Detect which cell encompasses the target text, then output its (x, y) center coordinate. 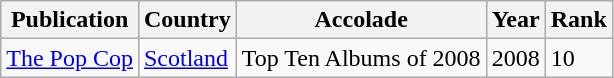
Rank (578, 20)
The Pop Cop (70, 58)
Accolade (361, 20)
Year (516, 20)
Top Ten Albums of 2008 (361, 58)
Country (187, 20)
Publication (70, 20)
2008 (516, 58)
Scotland (187, 58)
10 (578, 58)
